Identify which cell holds the provided text, then report its (x, y) central coordinate. 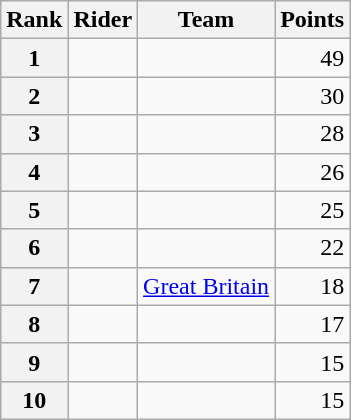
25 (312, 210)
22 (312, 248)
49 (312, 58)
1 (34, 58)
7 (34, 286)
2 (34, 96)
Great Britain (206, 286)
10 (34, 400)
Team (206, 20)
Rank (34, 20)
Rider (103, 20)
17 (312, 324)
18 (312, 286)
5 (34, 210)
4 (34, 172)
30 (312, 96)
9 (34, 362)
3 (34, 134)
28 (312, 134)
6 (34, 248)
8 (34, 324)
26 (312, 172)
Points (312, 20)
